Capture the cell that displays the provided text and extract its (x, y) central coordinate. 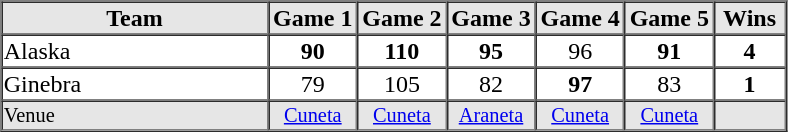
91 (670, 50)
4 (750, 50)
Game 5 (670, 18)
Game 4 (580, 18)
82 (490, 84)
Game 1 (312, 18)
79 (312, 84)
1 (750, 84)
Game 3 (490, 18)
110 (402, 50)
97 (580, 84)
Alaska (134, 50)
Ginebra (134, 84)
90 (312, 50)
Team (134, 18)
83 (670, 84)
96 (580, 50)
Wins (750, 18)
105 (402, 84)
Game 2 (402, 18)
Araneta (490, 115)
95 (490, 50)
Venue (134, 115)
